From the cell containing the given text, extract its center point as (X, Y) coordinate. 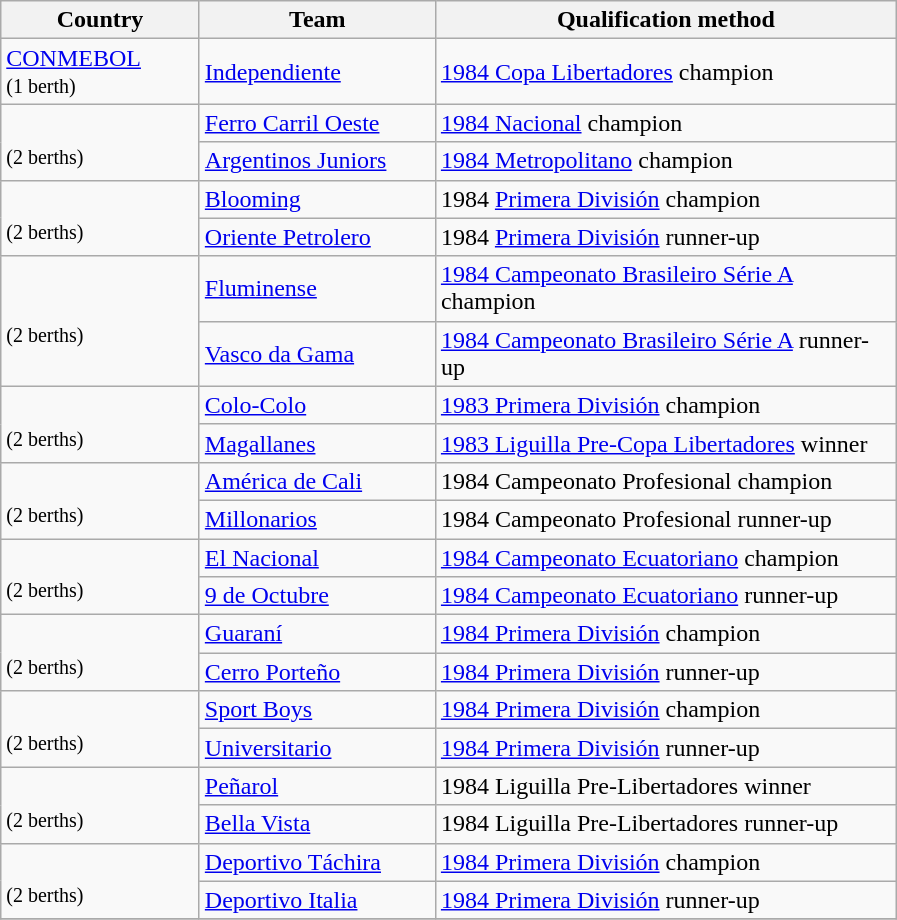
1983 Primera División champion (666, 405)
CONMEBOL(1 berth) (100, 72)
1984 Campeonato Profesional champion (666, 481)
1984 Metropolitano champion (666, 161)
Deportivo Italia (317, 900)
Independiente (317, 72)
1984 Campeonato Profesional runner-up (666, 519)
Vasco da Gama (317, 354)
El Nacional (317, 557)
Magallanes (317, 443)
Bella Vista (317, 824)
Colo-Colo (317, 405)
Oriente Petrolero (317, 237)
Country (100, 20)
1984 Copa Libertadores champion (666, 72)
Sport Boys (317, 710)
Blooming (317, 199)
1983 Liguilla Pre-Copa Libertadores winner (666, 443)
1984 Campeonato Brasileiro Série A champion (666, 288)
Team (317, 20)
1984 Liguilla Pre-Libertadores winner (666, 786)
Deportivo Táchira (317, 862)
Fluminense (317, 288)
Cerro Porteño (317, 672)
9 de Octubre (317, 596)
Universitario (317, 748)
Qualification method (666, 20)
1984 Campeonato Brasileiro Série A runner-up (666, 354)
1984 Liguilla Pre-Libertadores runner-up (666, 824)
Peñarol (317, 786)
1984 Campeonato Ecuatoriano champion (666, 557)
América de Cali (317, 481)
1984 Campeonato Ecuatoriano runner-up (666, 596)
Ferro Carril Oeste (317, 123)
1984 Nacional champion (666, 123)
Argentinos Juniors (317, 161)
Millonarios (317, 519)
Guaraní (317, 634)
